Locate the cell with the specified text and output its (X, Y) center coordinate. 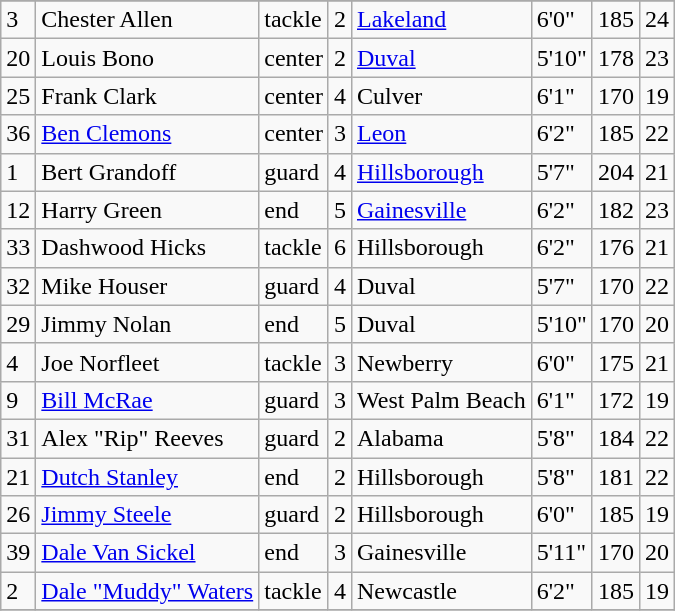
172 (616, 400)
Leon (441, 134)
182 (616, 210)
5'11" (562, 553)
Ben Clemons (148, 134)
Dutch Stanley (148, 477)
Louis Bono (148, 58)
33 (18, 248)
Dale "Muddy" Waters (148, 591)
Alabama (441, 438)
29 (18, 324)
26 (18, 515)
12 (18, 210)
West Palm Beach (441, 400)
Mike Houser (148, 286)
Joe Norfleet (148, 362)
Chester Allen (148, 20)
25 (18, 96)
Jimmy Steele (148, 515)
Lakeland (441, 20)
24 (656, 20)
181 (616, 477)
Alex "Rip" Reeves (148, 438)
Dale Van Sickel (148, 553)
176 (616, 248)
6 (340, 248)
Bill McRae (148, 400)
39 (18, 553)
9 (18, 400)
Culver (441, 96)
Bert Grandoff (148, 172)
Frank Clark (148, 96)
32 (18, 286)
Newcastle (441, 591)
Jimmy Nolan (148, 324)
36 (18, 134)
178 (616, 58)
31 (18, 438)
204 (616, 172)
184 (616, 438)
Dashwood Hicks (148, 248)
175 (616, 362)
Newberry (441, 362)
Harry Green (148, 210)
1 (18, 172)
